Capture the cell that displays the provided text and extract its [X, Y] central coordinate. 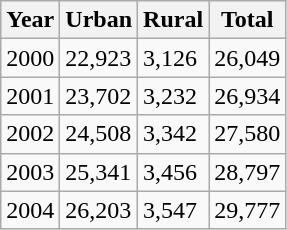
Urban [99, 20]
3,232 [174, 96]
29,777 [248, 210]
23,702 [99, 96]
3,547 [174, 210]
26,934 [248, 96]
2002 [30, 134]
22,923 [99, 58]
24,508 [99, 134]
2001 [30, 96]
2003 [30, 172]
2000 [30, 58]
Year [30, 20]
3,126 [174, 58]
3,456 [174, 172]
Total [248, 20]
Rural [174, 20]
25,341 [99, 172]
27,580 [248, 134]
26,049 [248, 58]
28,797 [248, 172]
26,203 [99, 210]
3,342 [174, 134]
2004 [30, 210]
